Scan for the cell matching the given text and deliver its (X, Y) coordinate at center. 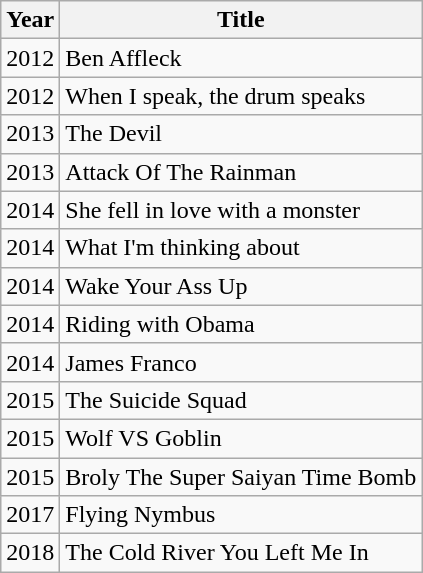
James Franco (241, 362)
2018 (30, 553)
When I speak, the drum speaks (241, 96)
Wake Your Ass Up (241, 286)
Broly The Super Saiyan Time Bomb (241, 477)
The Cold River You Left Me In (241, 553)
The Devil (241, 134)
She fell in love with a monster (241, 210)
Attack Of The Rainman (241, 172)
Title (241, 20)
Flying Nymbus (241, 515)
The Suicide Squad (241, 400)
2017 (30, 515)
Year (30, 20)
What I'm thinking about (241, 248)
Ben Affleck (241, 58)
Wolf VS Goblin (241, 438)
Riding with Obama (241, 324)
